Search for the cell housing the specified text and yield its (x, y) center coordinate. 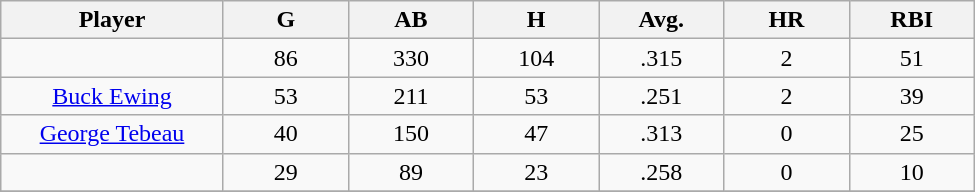
86 (286, 58)
.251 (662, 96)
.315 (662, 58)
211 (410, 96)
.258 (662, 172)
104 (536, 58)
AB (410, 20)
Player (112, 20)
Avg. (662, 20)
23 (536, 172)
G (286, 20)
89 (410, 172)
150 (410, 134)
H (536, 20)
40 (286, 134)
47 (536, 134)
25 (912, 134)
10 (912, 172)
Buck Ewing (112, 96)
HR (786, 20)
39 (912, 96)
George Tebeau (112, 134)
51 (912, 58)
330 (410, 58)
RBI (912, 20)
.313 (662, 134)
29 (286, 172)
